For the text-containing cell, return its midpoint in (x, y) coordinate format. 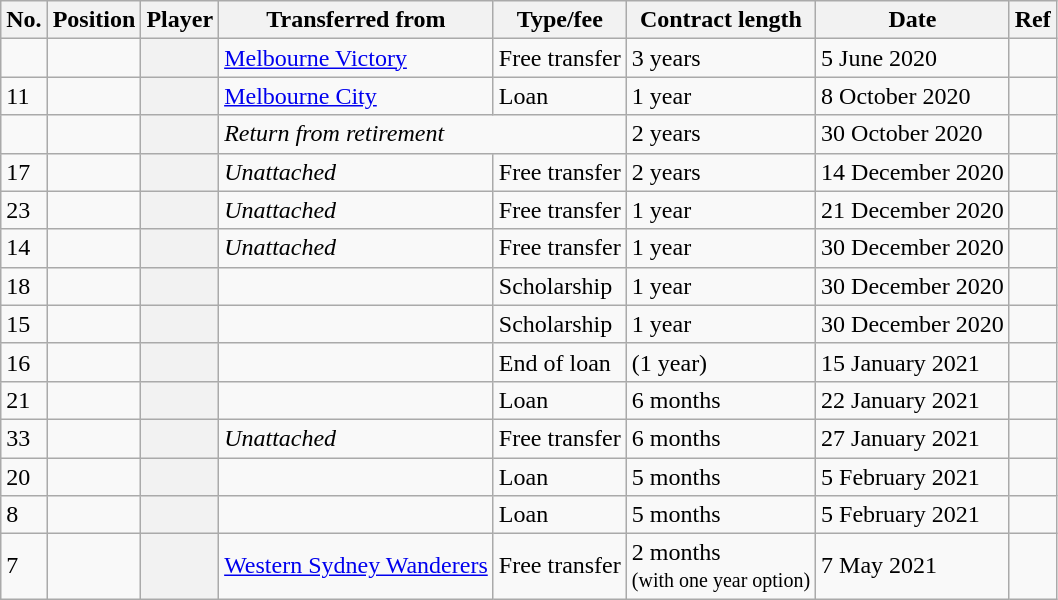
14 (24, 248)
8 (24, 515)
17 (24, 172)
3 years (720, 58)
No. (24, 20)
15 January 2021 (913, 362)
Western Sydney Wanderers (356, 566)
Ref (1032, 20)
5 June 2020 (913, 58)
21 (24, 400)
16 (24, 362)
Melbourne City (356, 96)
Return from retirement (423, 134)
(1 year) (720, 362)
27 January 2021 (913, 438)
Position (94, 20)
20 (24, 477)
Type/fee (560, 20)
Melbourne Victory (356, 58)
8 October 2020 (913, 96)
23 (24, 210)
18 (24, 286)
Transferred from (356, 20)
15 (24, 324)
30 October 2020 (913, 134)
Contract length (720, 20)
Player (180, 20)
21 December 2020 (913, 210)
11 (24, 96)
33 (24, 438)
2 months(with one year option) (720, 566)
14 December 2020 (913, 172)
7 (24, 566)
22 January 2021 (913, 400)
End of loan (560, 362)
7 May 2021 (913, 566)
Date (913, 20)
